Find where the given text appears and provide that cell's center as (x, y) coordinate. 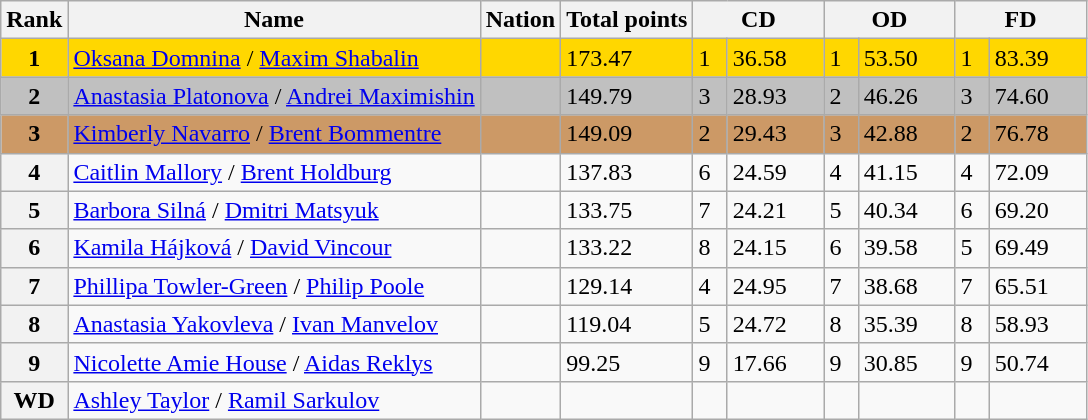
WD (34, 400)
Phillipa Towler-Green / Philip Poole (274, 286)
24.15 (776, 248)
Nicolette Amie House / Aidas Reklys (274, 362)
Rank (34, 20)
Nation (520, 20)
29.43 (776, 134)
CD (758, 20)
50.74 (1038, 362)
42.88 (906, 134)
OD (890, 20)
Ashley Taylor / Ramil Sarkulov (274, 400)
39.58 (906, 248)
74.60 (1038, 96)
24.59 (776, 172)
173.47 (627, 58)
Oksana Domnina / Maxim Shabalin (274, 58)
99.25 (627, 362)
Caitlin Mallory / Brent Holdburg (274, 172)
69.20 (1038, 210)
83.39 (1038, 58)
149.09 (627, 134)
65.51 (1038, 286)
24.95 (776, 286)
119.04 (627, 324)
58.93 (1038, 324)
24.21 (776, 210)
Name (274, 20)
133.75 (627, 210)
46.26 (906, 96)
137.83 (627, 172)
41.15 (906, 172)
40.34 (906, 210)
72.09 (1038, 172)
30.85 (906, 362)
53.50 (906, 58)
76.78 (1038, 134)
69.49 (1038, 248)
38.68 (906, 286)
35.39 (906, 324)
Barbora Silná / Dmitri Matsyuk (274, 210)
Anastasia Platonova / Andrei Maximishin (274, 96)
17.66 (776, 362)
Anastasia Yakovleva / Ivan Manvelov (274, 324)
FD (1020, 20)
28.93 (776, 96)
36.58 (776, 58)
129.14 (627, 286)
149.79 (627, 96)
Total points (627, 20)
Kimberly Navarro / Brent Bommentre (274, 134)
24.72 (776, 324)
Kamila Hájková / David Vincour (274, 248)
133.22 (627, 248)
